From the cell containing the given text, extract its center point as [x, y] coordinate. 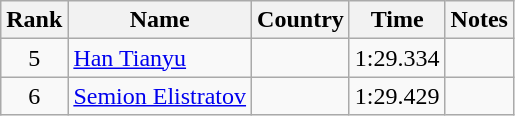
Time [397, 20]
5 [34, 58]
Country [301, 20]
Notes [479, 20]
Semion Elistratov [160, 96]
Rank [34, 20]
1:29.429 [397, 96]
Name [160, 20]
Han Tianyu [160, 58]
1:29.334 [397, 58]
6 [34, 96]
